Locate the cell with the specified text and output its [x, y] center coordinate. 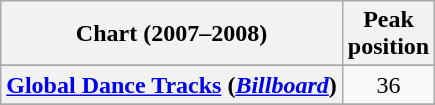
36 [388, 85]
Chart (2007–2008) [172, 34]
Peakposition [388, 34]
Global Dance Tracks (Billboard) [172, 85]
